Scan for the cell matching the given text and deliver its [X, Y] coordinate at center. 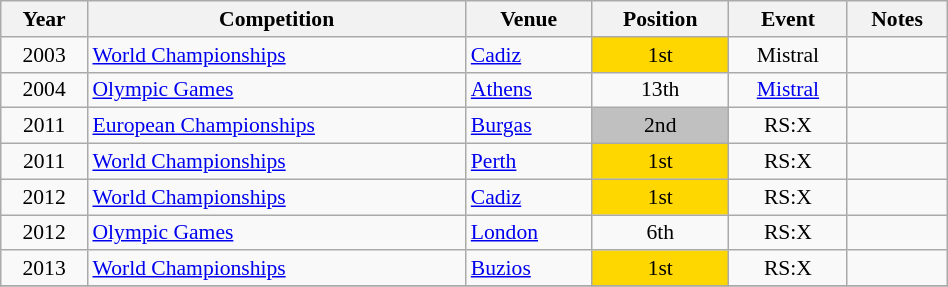
2004 [44, 90]
Buzios [529, 269]
2013 [44, 269]
Venue [529, 19]
Position [660, 19]
2003 [44, 55]
6th [660, 233]
Perth [529, 162]
European Championships [276, 126]
Event [788, 19]
2nd [660, 126]
Year [44, 19]
Competition [276, 19]
13th [660, 90]
Notes [897, 19]
Burgas [529, 126]
London [529, 233]
Athens [529, 90]
